Capture the cell that displays the provided text and extract its (x, y) central coordinate. 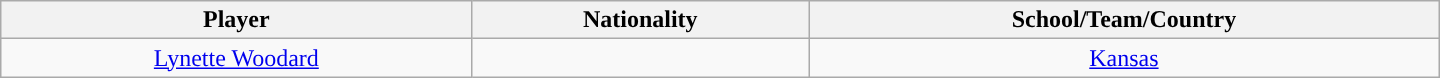
Kansas (1124, 58)
School/Team/Country (1124, 20)
Lynette Woodard (236, 58)
Nationality (640, 20)
Player (236, 20)
